Identify which cell holds the provided text, then report its [X, Y] central coordinate. 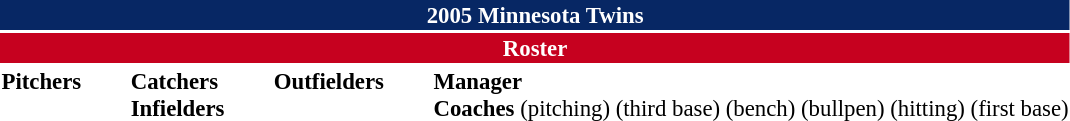
2005 Minnesota Twins [535, 15]
Roster [535, 48]
